Determine the (x, y) coordinate at the center of the cell enclosing the given text.  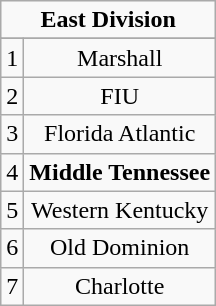
1 (12, 58)
3 (12, 134)
Charlotte (120, 286)
7 (12, 286)
Middle Tennessee (120, 172)
Marshall (120, 58)
FIU (120, 96)
5 (12, 210)
Western Kentucky (120, 210)
Florida Atlantic (120, 134)
Old Dominion (120, 248)
6 (12, 248)
4 (12, 172)
2 (12, 96)
East Division (108, 20)
